Determine the (X, Y) coordinate at the center of the cell enclosing the given text.  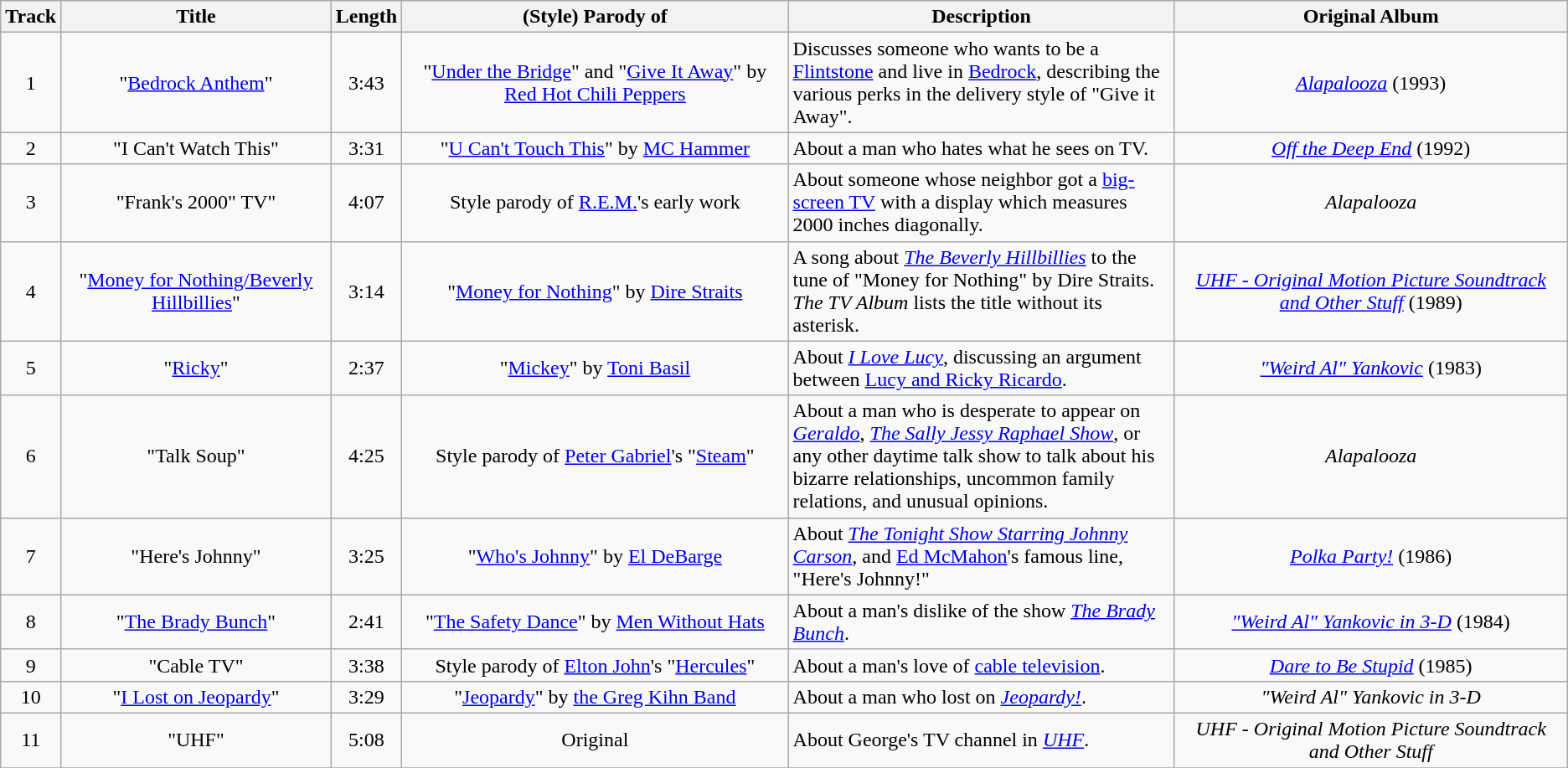
Off the Deep End (1992) (1370, 148)
A song about The Beverly Hillbillies to the tune of "Money for Nothing" by Dire Straits. The TV Album lists the title without its asterisk. (982, 291)
3:43 (366, 82)
"Under the Bridge" and "Give It Away" by Red Hot Chili Peppers (595, 82)
8 (31, 621)
Style parody of Elton John's "Hercules" (595, 665)
"Jeopardy" by the Greg Kihn Band (595, 697)
(Style) Parody of (595, 17)
"Ricky" (196, 369)
3:31 (366, 148)
Description (982, 17)
UHF - Original Motion Picture Soundtrack and Other Stuff (1370, 740)
Alapalooza (1993) (1370, 82)
Title (196, 17)
About a man's dislike of the show The Brady Bunch. (982, 621)
About I Love Lucy, discussing an argument between Lucy and Ricky Ricardo. (982, 369)
Length (366, 17)
"Money for Nothing/Beverly Hillbillies" (196, 291)
About a man's love of cable television. (982, 665)
About a man who lost on Jeopardy!. (982, 697)
"Weird Al" Yankovic in 3-D (1984) (1370, 621)
5 (31, 369)
3:14 (366, 291)
"Who's Johnny" by El DeBarge (595, 556)
Original (595, 740)
"Talk Soup" (196, 456)
4 (31, 291)
1 (31, 82)
"The Brady Bunch" (196, 621)
"Here's Johnny" (196, 556)
11 (31, 740)
Discusses someone who wants to be a Flintstone and live in Bedrock, describing the various perks in the delivery style of "Give it Away". (982, 82)
"Bedrock Anthem" (196, 82)
6 (31, 456)
"I Can't Watch This" (196, 148)
"Money for Nothing" by Dire Straits (595, 291)
3:38 (366, 665)
About a man who hates what he sees on TV. (982, 148)
"Frank's 2000" TV" (196, 203)
3:25 (366, 556)
Polka Party! (1986) (1370, 556)
4:25 (366, 456)
"U Can't Touch This" by MC Hammer (595, 148)
"I Lost on Jeopardy" (196, 697)
Original Album (1370, 17)
10 (31, 697)
9 (31, 665)
About George's TV channel in UHF. (982, 740)
5:08 (366, 740)
2:37 (366, 369)
About The Tonight Show Starring Johnny Carson, and Ed McMahon's famous line, "Here's Johnny!" (982, 556)
UHF - Original Motion Picture Soundtrack and Other Stuff (1989) (1370, 291)
3 (31, 203)
"The Safety Dance" by Men Without Hats (595, 621)
"UHF" (196, 740)
Track (31, 17)
"Cable TV" (196, 665)
Style parody of Peter Gabriel's "Steam" (595, 456)
4:07 (366, 203)
3:29 (366, 697)
2:41 (366, 621)
7 (31, 556)
"Weird Al" Yankovic in 3-D (1370, 697)
Style parody of R.E.M.'s early work (595, 203)
"Mickey" by Toni Basil (595, 369)
"Weird Al" Yankovic (1983) (1370, 369)
About someone whose neighbor got a big-screen TV with a display which measures 2000 inches diagonally. (982, 203)
Dare to Be Stupid (1985) (1370, 665)
2 (31, 148)
